Capture the cell that displays the provided text and extract its [x, y] central coordinate. 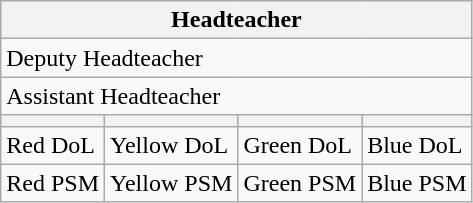
Yellow PSM [172, 183]
Yellow DoL [172, 145]
Green PSM [300, 183]
Red DoL [53, 145]
Assistant Headteacher [236, 96]
Deputy Headteacher [236, 58]
Red PSM [53, 183]
Green DoL [300, 145]
Headteacher [236, 20]
Blue DoL [417, 145]
Blue PSM [417, 183]
